Search for the cell housing the specified text and yield its [x, y] center coordinate. 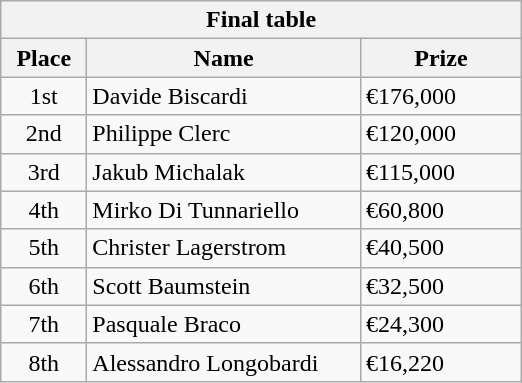
Christer Lagerstrom [224, 248]
€16,220 [440, 362]
Jakub Michalak [224, 172]
€120,000 [440, 134]
Name [224, 58]
€24,300 [440, 324]
Alessandro Longobardi [224, 362]
€32,500 [440, 286]
Final table [262, 20]
4th [44, 210]
€60,800 [440, 210]
€40,500 [440, 248]
3rd [44, 172]
7th [44, 324]
€176,000 [440, 96]
Pasquale Braco [224, 324]
Philippe Clerc [224, 134]
5th [44, 248]
Scott Baumstein [224, 286]
Davide Biscardi [224, 96]
1st [44, 96]
Mirko Di Tunnariello [224, 210]
6th [44, 286]
8th [44, 362]
Place [44, 58]
2nd [44, 134]
Prize [440, 58]
€115,000 [440, 172]
